For the text-containing cell, return its midpoint in [x, y] coordinate format. 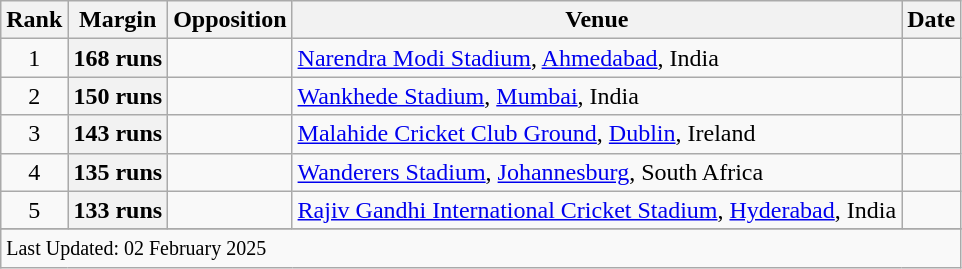
2 [34, 96]
4 [34, 172]
Rank [34, 20]
168 runs [118, 58]
1 [34, 58]
Date [932, 20]
Venue [597, 20]
5 [34, 210]
Narendra Modi Stadium, Ahmedabad, India [597, 58]
133 runs [118, 210]
Rajiv Gandhi International Cricket Stadium, Hyderabad, India [597, 210]
150 runs [118, 96]
Wanderers Stadium, Johannesburg, South Africa [597, 172]
Wankhede Stadium, Mumbai, India [597, 96]
3 [34, 134]
Opposition [230, 20]
Last Updated: 02 February 2025 [481, 248]
135 runs [118, 172]
Malahide Cricket Club Ground, Dublin, Ireland [597, 134]
Margin [118, 20]
143 runs [118, 134]
